From the cell containing the given text, extract its center point as [x, y] coordinate. 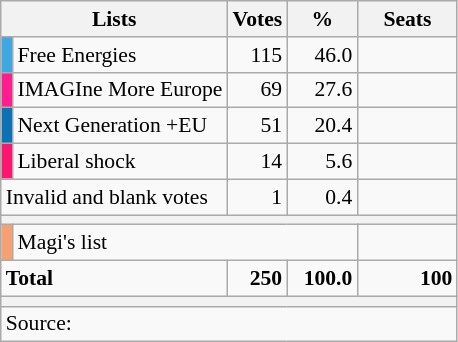
Invalid and blank votes [114, 197]
Next Generation +EU [120, 126]
0.4 [322, 197]
5.6 [322, 162]
Liberal shock [120, 162]
Lists [114, 19]
Free Energies [120, 55]
Magi's list [184, 243]
Seats [407, 19]
51 [258, 126]
69 [258, 90]
Total [114, 279]
100 [407, 279]
Source: [230, 324]
Votes [258, 19]
1 [258, 197]
27.6 [322, 90]
% [322, 19]
20.4 [322, 126]
14 [258, 162]
IMAGIne More Europe [120, 90]
100.0 [322, 279]
250 [258, 279]
115 [258, 55]
46.0 [322, 55]
